Locate the cell with the specified text and output its (x, y) center coordinate. 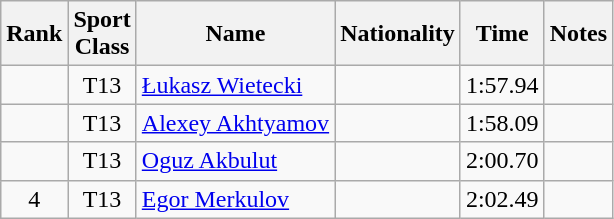
Notes (578, 34)
Łukasz Wietecki (235, 85)
Alexey Akhtyamov (235, 123)
1:58.09 (502, 123)
2:00.70 (502, 161)
Nationality (398, 34)
SportClass (102, 34)
4 (34, 199)
1:57.94 (502, 85)
Egor Merkulov (235, 199)
Oguz Akbulut (235, 161)
2:02.49 (502, 199)
Rank (34, 34)
Name (235, 34)
Time (502, 34)
